Identify which cell holds the provided text, then report its (x, y) central coordinate. 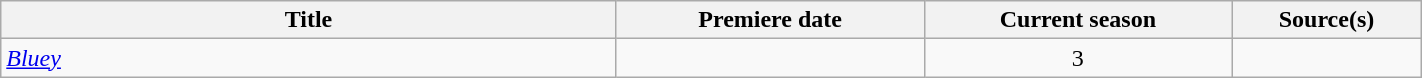
3 (1078, 58)
Title (309, 20)
Source(s) (1327, 20)
Current season (1078, 20)
Bluey (309, 58)
Premiere date (770, 20)
